For the text-containing cell, return its midpoint in [X, Y] coordinate format. 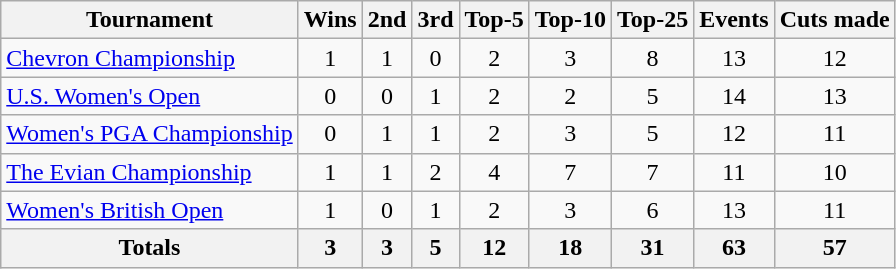
Women's PGA Championship [150, 134]
Chevron Championship [150, 58]
Top-5 [494, 20]
18 [570, 248]
Top-10 [570, 20]
6 [652, 210]
Cuts made [834, 20]
4 [494, 172]
63 [734, 248]
Wins [330, 20]
3rd [436, 20]
10 [834, 172]
Top-25 [652, 20]
Totals [150, 248]
8 [652, 58]
31 [652, 248]
57 [834, 248]
U.S. Women's Open [150, 96]
Tournament [150, 20]
14 [734, 96]
2nd [387, 20]
Events [734, 20]
The Evian Championship [150, 172]
Women's British Open [150, 210]
